Return [X, Y] of the center of cell containing provided text 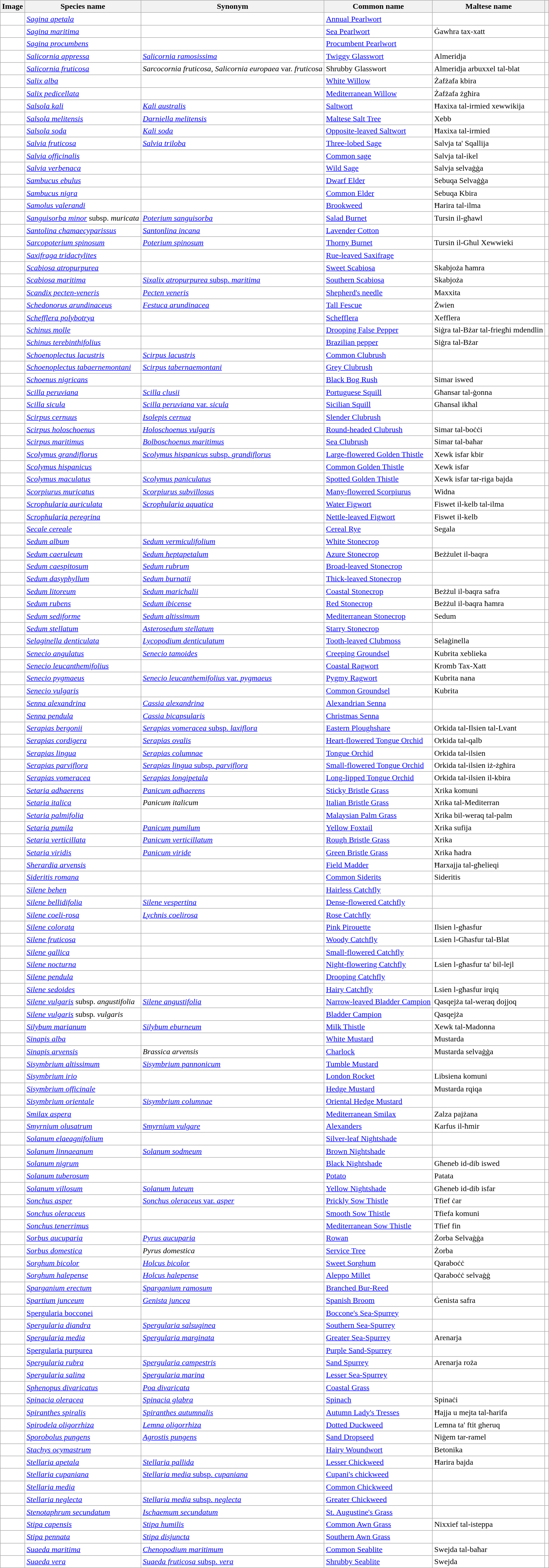
Scilla peruviana var. sicula [233, 405]
Silene fruticosa [83, 939]
Żorba Selvaġġa [489, 1238]
Scrophularia peregrina [83, 516]
Smilax aspera [83, 1114]
Sideritis [489, 877]
Sicilian Squill [378, 405]
Sand Dropseed [378, 1437]
Opposite-leaved Saltwort [378, 131]
Purple Sand-Spurrey [378, 1350]
Stipa disjuncta [233, 1537]
Sedum sediforme [83, 616]
Chenopodium maritimum [233, 1549]
Black Bog Rush [378, 380]
Many-flowered Scorpiurus [378, 492]
Tfief ċar [489, 1201]
Alexanders [378, 1126]
Pyrus aucuparia [233, 1238]
Salvja ta' Sqallija [489, 143]
Agrostis pungens [233, 1437]
Salvia triloba [233, 143]
Tursin il-għawl [489, 218]
Sedum [489, 616]
Qasqejża [489, 1014]
Swejda tal-baħar [489, 1549]
Sagina apetala [83, 19]
Sweet Sorghum [378, 1263]
Schinus terebinthifolius [83, 342]
Kromb Tax-Xatt [489, 666]
Sisymbrium altissimum [83, 1064]
Scilla peruviana [83, 392]
Salsola soda [83, 131]
Service Tree [378, 1251]
Xrika komuni [489, 790]
Spergularia marina [233, 1375]
Scirpus holoschoenus [83, 430]
Milk Thistle [378, 1027]
Cassia alexandrina [233, 703]
Spanish Broom [378, 1300]
Brassica arvensis [233, 1052]
Scolymus grandiflorus [83, 454]
Żafżafa żgħira [489, 93]
Simar iswed [489, 380]
Stenotaphrum secundatum [83, 1512]
Sisymbrium irio [83, 1076]
Sonchus oleraceus var. asper [233, 1201]
Night-flowering Catchfly [378, 965]
Poterium sanguisorba [233, 218]
Holoschoenus vulgaris [233, 430]
Rose Catchfly [378, 915]
Spergularia diandra [83, 1325]
Solanum linnaeanum [83, 1151]
Scolymus maculatus [83, 479]
Ħaxixa tal-irmied [489, 131]
Spinach [378, 1400]
Sedum stellatum [83, 629]
Santonlina incana [233, 230]
Stellaria apetala [83, 1462]
Eastern Ploughshare [378, 728]
Scilla sicula [83, 405]
Heart-flowered Tongue Orchid [378, 740]
Slender Clubrush [378, 417]
Southern Scabiosa [378, 280]
Twiggy Glasswort [378, 56]
Grey Clubrush [378, 367]
Kubrita nana [489, 678]
Spartium junceum [83, 1300]
Setaria palmifolia [83, 815]
Mustarda rqiqa [489, 1089]
Silene pendula [83, 977]
Lavender Cotton [378, 230]
Scirpus lacustris [233, 355]
Woody Catchfly [378, 939]
Tursin il-Għul Xewwieki [489, 243]
Christmas Senna [378, 716]
Spergularia purpurea [83, 1350]
Kubrita [489, 691]
Pecten veneris [233, 293]
Holcus bicolor [233, 1263]
Alexandrian Senna [378, 703]
Mediterranean Willow [378, 93]
Large-flowered Golden Thistle [378, 454]
Senna alexandrina [83, 703]
Azure Stonecrop [378, 554]
Spiranthes autumnalis [233, 1412]
Ħarira tal-ilma [489, 206]
Ischaemum secundatum [233, 1512]
Salsola kali [83, 106]
Stachys ocymastrum [83, 1450]
Ilsien l-għasfur [489, 927]
Salicornia fruticosa [83, 69]
Simar tal-boċċi [489, 430]
Kubrita xeblieka [489, 653]
Rough Bristle Grass [378, 840]
Skabjoża ħamra [489, 268]
Common Awn Grass [378, 1524]
Orkida tal-Ilsien tal-Lvant [489, 728]
Rowan [378, 1238]
Hairless Catchfly [378, 890]
Drooping Catchfly [378, 977]
Almeridja arbuxxel tal-blat [489, 69]
Small-flowered Tongue Orchid [378, 766]
Libsiena komuni [489, 1076]
Bolboschoenus maritimus [233, 442]
Serapias cordigera [83, 740]
Schedonorus arundinaceus [83, 305]
Karfus il-ħmir [489, 1126]
Sedum vermiculifolium [233, 541]
Ġenista safra [489, 1300]
Coastal Ragwort [378, 666]
Pink Pirouette [378, 927]
Greater Sea-Spurrey [378, 1338]
Salvja selvaġġa [489, 168]
Schoenoplectus tabaernemontani [83, 367]
Suaeda fruticosa subsp. vera [233, 1562]
Species name [83, 7]
Sorbus aucuparia [83, 1238]
Stellaria media subsp. cupaniana [233, 1475]
Tfief fin [489, 1226]
Broad-leaved Stonecrop [378, 566]
Sisymbrium officinale [83, 1089]
Panicum pumilum [233, 828]
Solanum tuberosum [83, 1176]
White Mustard [378, 1039]
Common Clubrush [378, 355]
Common Chickweed [378, 1487]
White Willow [378, 81]
Schinus molle [83, 330]
Field Madder [378, 865]
Cassia bicapsularis [233, 716]
Scorpiurus subvillosus [233, 492]
Tfiefa komuni [489, 1213]
Stellaria cupaniana [83, 1475]
Silene bellidifolia [83, 902]
Siġra tal-Bżar tal-friegħi mdendlin [489, 330]
Stipa humilis [233, 1524]
Qasqejża tal-weraq dojjoq [489, 1002]
Spinaċi [489, 1400]
Kali soda [233, 131]
Panicum viride [233, 852]
Silene vulgaris subsp. angustifolia [83, 1002]
Ħarxajja tal-għelieqi [489, 865]
Sedum ibicense [233, 604]
Qaraboċċ selvaġġ [489, 1275]
Scilla clusii [233, 392]
Spergularia rubra [83, 1363]
Silene nocturna [83, 965]
Samolus valerandi [83, 206]
Brazilian pepper [378, 342]
Schefflera [378, 317]
Sedum rubens [83, 604]
Coastal Stonecrop [378, 591]
Sweet Scabiosa [378, 268]
Brown Nightshade [378, 1151]
Mediterranean Smilax [378, 1114]
Suaeda maritima [83, 1549]
Salvia fruticosa [83, 143]
Swejda [489, 1562]
Silene colorata [83, 927]
Lsien l-għasfur irqiq [489, 989]
Spinacia glabra [233, 1400]
Smooth Sow Thistle [378, 1213]
Sticky Bristle Grass [378, 790]
Maxxita [489, 293]
Serapias parviflora [83, 766]
Aleppo Millet [378, 1275]
Dense-flowered Catchfly [378, 902]
Small-flowered Catchfly [378, 952]
Spergularia bocconei [83, 1313]
Sedum caeruleum [83, 554]
Xebb [489, 118]
Brookweed [378, 206]
Żafżafa kbira [489, 81]
Poa divaricata [233, 1388]
Senecio leucanthemifolius [83, 666]
Maltese Salt Tree [378, 118]
Spiranthes spiralis [83, 1412]
Ħajja u mejta tal-ħarifa [489, 1412]
Sanguisorba minor subsp. muricata [83, 218]
Holcus halepense [233, 1275]
Yellow Nightshade [378, 1189]
Sorghum halepense [83, 1275]
Oriental Hedge Mustard [378, 1101]
Orkida tal-qalb [489, 740]
Cupani's chickweed [378, 1475]
Image [12, 7]
Skabjoża [489, 280]
Setaria adhaerens [83, 790]
Serapias columnae [233, 753]
Silene vespertina [233, 902]
Sonchus oleraceus [83, 1213]
Sisymbrium columnae [233, 1101]
Sedum heptapetalum [233, 554]
Serapias lingua [83, 753]
Hairy Catchfly [378, 989]
Spirodela oligorrhiza [83, 1425]
Lsien l-Għasfur tal-Blat [489, 939]
Green Bristle Grass [378, 852]
Sinapis alba [83, 1039]
Scolymus hispanicus subsp. grandiflorus [233, 454]
Schefflera polybotrya [83, 317]
Malaysian Palm Grass [378, 815]
Dwarf Elder [378, 181]
Shepherd's needle [378, 293]
Serapias lingua subsp. parviflora [233, 766]
Lesser Chickweed [378, 1462]
Setaria viridis [83, 852]
Xewk isfar [489, 467]
Scandix pecten-veneris [83, 293]
Mustarda [489, 1039]
Fiswet il-kelb [489, 516]
Serapias bergonii [83, 728]
Santolina chamaecyparissus [83, 230]
Wild Sage [378, 168]
Schoenoplectus lacustris [83, 355]
Xrika sufija [489, 828]
Sagina procumbens [83, 44]
Salvia verbenaca [83, 168]
Solanum sodmeum [233, 1151]
London Rocket [378, 1076]
Annual Pearlwort [378, 19]
Zalza pajżana [489, 1114]
Sedum altissimum [233, 616]
Lesser Sea-Spurrey [378, 1375]
Common name [378, 7]
Lemna oligorrhiza [233, 1425]
Stellaria pallida [233, 1462]
Almeridja [489, 56]
Schoenus nigricans [83, 380]
Sinapis arvensis [83, 1052]
Maltese name [489, 7]
Simar tal-baħar [489, 442]
Sherardia arvensis [83, 865]
Qaraboċċ [489, 1263]
Secale cereale [83, 529]
Scolymus paniculatus [233, 479]
Portuguese Squill [378, 392]
Siġra tal-Bżar [489, 342]
Suaeda vera [83, 1562]
Autumn Lady's Tresses [378, 1412]
Setaria italica [83, 803]
Yellow Foxtail [378, 828]
Cereal Rye [378, 529]
Xefflera [489, 317]
Panicum adhaerens [233, 790]
Mediterranean Stonecrop [378, 616]
Beżżul il-baqra safra [489, 591]
Scolymus hispanicus [83, 467]
Sporobolus pungens [83, 1437]
Isolepis cernua [233, 417]
Black Nightshade [378, 1164]
Darniella melitensis [233, 118]
Għansar tal-ġonna [489, 392]
Segala [489, 529]
Sedum caespitosum [83, 566]
Kali australis [233, 106]
Scirpus cernuus [83, 417]
Salad Burnet [378, 218]
Serapias ovalis [233, 740]
Southern Sea-Spurrey [378, 1325]
Sarcopoterium spinosum [83, 243]
Sedum dasyphyllum [83, 579]
Sedum burnatii [233, 579]
Xrika tal-Mediterran [489, 803]
Mediterranean Sow Thistle [378, 1226]
Sorbus domestica [83, 1251]
Senecio pygmaeus [83, 678]
Nixxief tal-isteppa [489, 1524]
Sambucus nigra [83, 193]
Setaria verticillata [83, 840]
Arenarja [489, 1338]
Silene vulgaris subsp. vulgaris [83, 1014]
Fiswet il-kelb tal-ilma [489, 504]
Silene gallica [83, 952]
Sixalix atropurpurea subsp. maritima [233, 280]
Xrika ħadra [489, 852]
Senecio tamoides [233, 653]
Italian Bristle Grass [378, 803]
Common Golden Thistle [378, 467]
Silene angustifolia [233, 1002]
Għeneb id-dib isfar [489, 1189]
Silver-leaf Nightshade [378, 1138]
Thorny Burnet [378, 243]
Għeneb id-dib iswed [489, 1164]
Niġem tar-ramel [489, 1437]
Greater Chickweed [378, 1499]
Ħaxixa tal-irmied xewwikija [489, 106]
Silybum eburneum [233, 1027]
Salix alba [83, 81]
Betonika [489, 1450]
Sarcocornia fruticosa, Salicornia europaea var. fruticosa [233, 69]
Spotted Golden Thistle [378, 479]
Salvia officinalis [83, 156]
Sea Clubrush [378, 442]
Lycopodium denticulatum [233, 641]
Beżżulet il-baqra [489, 554]
Sideritis romana [83, 877]
Narrow-leaved Bladder Campion [378, 1002]
Spergularia campestris [233, 1363]
Scirpus maritimus [83, 442]
Sorghum bicolor [83, 1263]
Xewk isfar kbir [489, 454]
Hairy Woundwort [378, 1450]
Panicum verticillatum [233, 840]
Orkida tal-ilsien [489, 753]
Panicum italicum [233, 803]
Shrubby Glasswort [378, 69]
Prickly Sow Thistle [378, 1201]
Solanum luteum [233, 1189]
Creeping Groundsel [378, 653]
Stellaria neglecta [83, 1499]
Sisymbrium pannonicum [233, 1064]
Thick-leaved Stonecrop [378, 579]
Salvja tal-ikel [489, 156]
Smyrnium olusatrum [83, 1126]
Serapias vomeracea [83, 778]
Xrika [489, 840]
Sebuqa Selvaġġa [489, 181]
Scorpiurus muricatus [83, 492]
Serapias vomeracea subsp. laxiflora [233, 728]
Sambucus ebulus [83, 181]
Ħarira bajda [489, 1462]
Tumble Mustard [378, 1064]
Drooping False Pepper [378, 330]
Scirpus tabernaemontani [233, 367]
Coastal Grass [378, 1388]
Spergularia media [83, 1338]
Dotted Duckweed [378, 1425]
Stipa pennata [83, 1537]
Three-lobed Sage [378, 143]
Spergularia salsuginea [233, 1325]
Xewk tal-Madonna [489, 1027]
Spinacia oleracea [83, 1400]
Salsola melitensis [83, 118]
Sonchus asper [83, 1201]
Branched Bur-Reed [378, 1288]
Stipa capensis [83, 1524]
Selaġinella [489, 641]
Lemna ta' ftit gheruq [489, 1425]
Sea Pearlwort [378, 31]
Żwien [489, 305]
St. Augustine's Grass [378, 1512]
Orkida tal-ilsien iż-żgħira [489, 766]
Festuca arundinacea [233, 305]
Spergularia salina [83, 1375]
Silene coeli-rosa [83, 915]
Sagina maritima [83, 31]
Senna pendula [83, 716]
Salix pedicellata [83, 93]
Selaginella denticulata [83, 641]
Boccone's Sea-Spurrey [378, 1313]
Tongue Orchid [378, 753]
Saxifraga tridactylites [83, 255]
Sparganium erectum [83, 1288]
Mustarda selvaġġa [489, 1052]
Common Siderits [378, 877]
Scrophularia auriculata [83, 504]
Salicornia ramosissima [233, 56]
Common sage [378, 156]
Senecio leucanthemifolius var. pygmaeus [233, 678]
Sonchus tenerrimus [83, 1226]
Charlock [378, 1052]
Scabiosa atropurpurea [83, 268]
Pyrus domestica [233, 1251]
Solanum villosum [83, 1189]
Arenarja roża [489, 1363]
Sedum rubrum [233, 566]
Hedge Mustard [378, 1089]
Solanum elaeagnifolium [83, 1138]
Red Stonecrop [378, 604]
Sebuqa Kbira [489, 193]
Beżżul il-baqra ħamra [489, 604]
Sedum album [83, 541]
Żorba [489, 1251]
Sparganium ramosum [233, 1288]
Solanum nigrum [83, 1164]
Ġawhra tax-xatt [489, 31]
Widna [489, 492]
Poterium spinosum [233, 243]
Silene behen [83, 890]
Smyrnium vulgare [233, 1126]
Common Groundsel [378, 691]
Sphenopus divaricatus [83, 1388]
Spergularia marginata [233, 1338]
Round-headed Clubrush [378, 430]
Silybum marianum [83, 1027]
Rue-leaved Saxifrage [378, 255]
Long-lipped Tongue Orchid [378, 778]
Synonym [233, 7]
Serapias longipetala [233, 778]
Starry Stonecrop [378, 629]
Sedum litoreum [83, 591]
Water Figwort [378, 504]
Lychnis coelirosa [233, 915]
Potato [378, 1176]
Setaria pumila [83, 828]
Stellaria media subsp. neglecta [233, 1499]
Tooth-leaved Clubmoss [378, 641]
Sedum marichalii [233, 591]
Pygmy Ragwort [378, 678]
Sisymbrium orientale [83, 1101]
Salicornia appressa [83, 56]
Bladder Campion [378, 1014]
Genista juncea [233, 1300]
Senecio angulatus [83, 653]
Lsien l-għasfur ta' bil-lejl [489, 965]
Common Elder [378, 193]
Silene sedoides [83, 989]
Senecio vulgaris [83, 691]
Shrubby Seablite [378, 1562]
Għansal ikħal [489, 405]
Procumbent Pearlwort [378, 44]
Xrika bil-weraq tal-palm [489, 815]
Stellaria media [83, 1487]
Southern Awn Grass [378, 1537]
White Stonecrop [378, 541]
Nettle-leaved Figwort [378, 516]
Asterosedum stellatum [233, 629]
Common Seablite [378, 1549]
Xewk isfar tar-riga bajda [489, 479]
Patata [489, 1176]
Sand Spurrey [378, 1363]
Orkida tal-ilsien il-kbira [489, 778]
Scrophularia aquatica [233, 504]
Scabiosa maritima [83, 280]
Saltwort [378, 106]
Tall Fescue [378, 305]
